Search for the cell housing the specified text and yield its [X, Y] center coordinate. 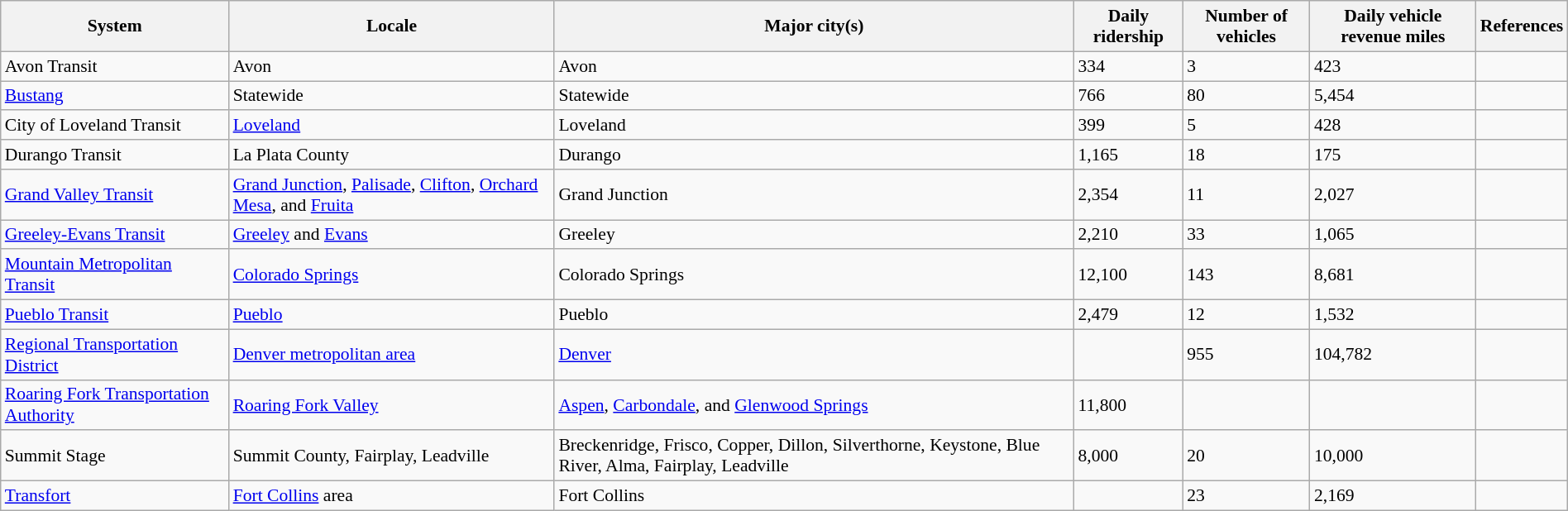
Greeley and Evans [392, 235]
5,454 [1393, 96]
Daily ridership [1129, 26]
955 [1246, 354]
428 [1393, 126]
Summit County, Fairplay, Leadville [392, 456]
Roaring Fork Transportation Authority [115, 405]
Roaring Fork Valley [392, 405]
11,800 [1129, 405]
80 [1246, 96]
3 [1246, 66]
12 [1246, 315]
Breckenridge, Frisco, Copper, Dillon, Silverthorne, Keystone, Blue River, Alma, Fairplay, Leadville [814, 456]
2,479 [1129, 315]
Avon Transit [115, 66]
Grand Junction, Palisade, Clifton, Orchard Mesa, and Fruita [392, 195]
33 [1246, 235]
143 [1246, 275]
2,169 [1393, 496]
Durango [814, 155]
766 [1129, 96]
11 [1246, 195]
City of Loveland Transit [115, 126]
Number of vehicles [1246, 26]
8,000 [1129, 456]
Transfort [115, 496]
2,354 [1129, 195]
Denver [814, 354]
Aspen, Carbondale, and Glenwood Springs [814, 405]
Pueblo Transit [115, 315]
1,532 [1393, 315]
Greeley-Evans Transit [115, 235]
10,000 [1393, 456]
104,782 [1393, 354]
La Plata County [392, 155]
Durango Transit [115, 155]
18 [1246, 155]
Fort Collins area [392, 496]
Daily vehicle revenue miles [1393, 26]
175 [1393, 155]
1,165 [1129, 155]
5 [1246, 126]
2,027 [1393, 195]
Bustang [115, 96]
Major city(s) [814, 26]
Greeley [814, 235]
Grand Valley Transit [115, 195]
334 [1129, 66]
20 [1246, 456]
423 [1393, 66]
2,210 [1129, 235]
399 [1129, 126]
Locale [392, 26]
Mountain Metropolitan Transit [115, 275]
Regional Transportation District [115, 354]
Summit Stage [115, 456]
23 [1246, 496]
Fort Collins [814, 496]
8,681 [1393, 275]
Denver metropolitan area [392, 354]
System [115, 26]
12,100 [1129, 275]
References [1522, 26]
Grand Junction [814, 195]
1,065 [1393, 235]
